Provide the [X, Y] coordinate of the cell's center where the given text is located.  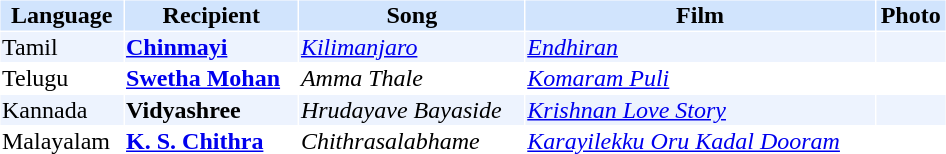
Song [412, 15]
Film [700, 15]
Kannada [62, 110]
Photo [911, 15]
Tamil [62, 47]
Endhiran [700, 47]
Kilimanjaro [412, 47]
Krishnan Love Story [700, 110]
Hrudayave Bayaside [412, 110]
Telugu [62, 79]
Language [62, 15]
Recipient [212, 15]
Komaram Puli [700, 79]
Vidyashree [212, 110]
Chinmayi [212, 47]
Amma Thale [412, 79]
Swetha Mohan [212, 79]
